Return [x, y] of the center of cell containing provided text 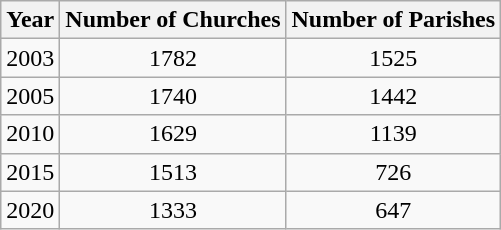
Number of Churches [173, 20]
Number of Parishes [394, 20]
1333 [173, 210]
726 [394, 172]
1782 [173, 58]
1525 [394, 58]
2020 [30, 210]
647 [394, 210]
1513 [173, 172]
1442 [394, 96]
2010 [30, 134]
1740 [173, 96]
1139 [394, 134]
2003 [30, 58]
Year [30, 20]
1629 [173, 134]
2005 [30, 96]
2015 [30, 172]
